Identify which cell holds the provided text, then report its (X, Y) central coordinate. 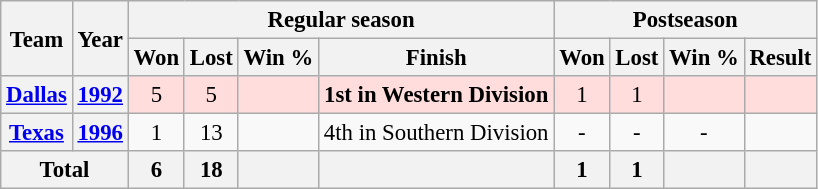
6 (156, 170)
Postseason (686, 20)
Result (780, 58)
13 (211, 133)
1996 (100, 133)
Team (36, 38)
Total (65, 170)
1st in Western Division (436, 95)
Texas (36, 133)
18 (211, 170)
1992 (100, 95)
Regular season (341, 20)
4th in Southern Division (436, 133)
Year (100, 38)
Dallas (36, 95)
Finish (436, 58)
